Locate the cell with the specified text and output its [X, Y] center coordinate. 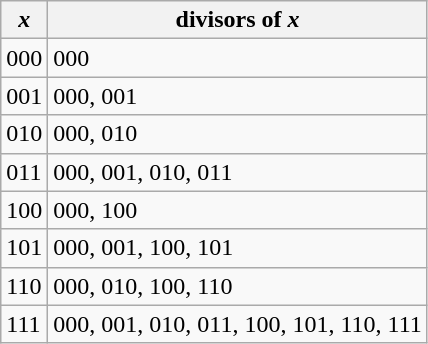
010 [24, 134]
000, 001 [238, 96]
001 [24, 96]
000, 100 [238, 210]
000, 010, 100, 110 [238, 286]
101 [24, 248]
000, 010 [238, 134]
000, 001, 100, 101 [238, 248]
000, 001, 010, 011, 100, 101, 110, 111 [238, 324]
x [24, 20]
011 [24, 172]
000, 001, 010, 011 [238, 172]
divisors of x [238, 20]
111 [24, 324]
100 [24, 210]
110 [24, 286]
